Find where the given text appears and provide that cell's center as (X, Y) coordinate. 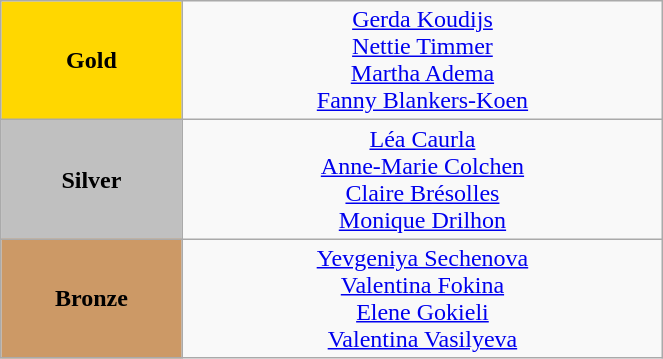
Silver (92, 180)
Gold (92, 60)
Bronze (92, 298)
Gerda KoudijsNettie TimmerMartha AdemaFanny Blankers-Koen (422, 60)
Léa CaurlaAnne-Marie ColchenClaire BrésollesMonique Drilhon (422, 180)
Yevgeniya SechenovaValentina FokinaElene GokieliValentina Vasilyeva (422, 298)
